Find where the given text appears and provide that cell's center as (X, Y) coordinate. 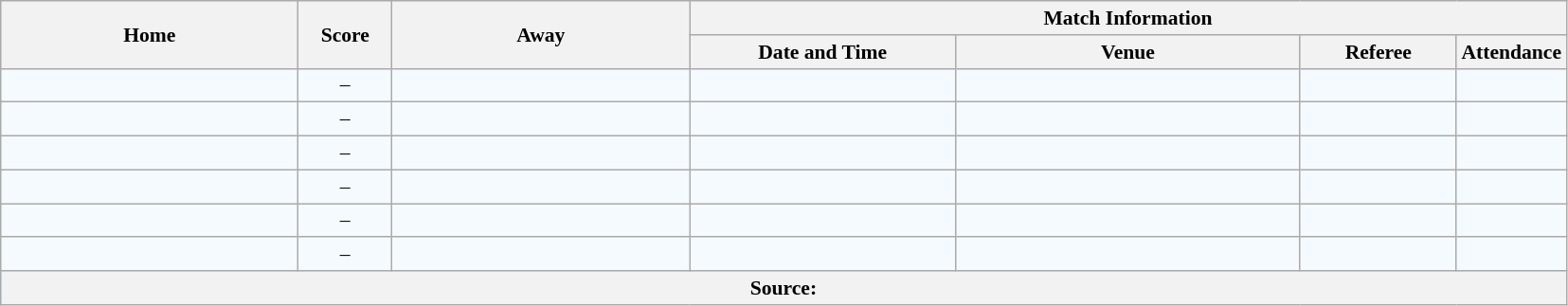
Match Information (1127, 18)
Referee (1378, 52)
Date and Time (822, 52)
Venue (1128, 52)
Score (345, 34)
Away (541, 34)
Source: (784, 288)
Home (150, 34)
Attendance (1511, 52)
